Scan for the cell matching the given text and deliver its [X, Y] coordinate at center. 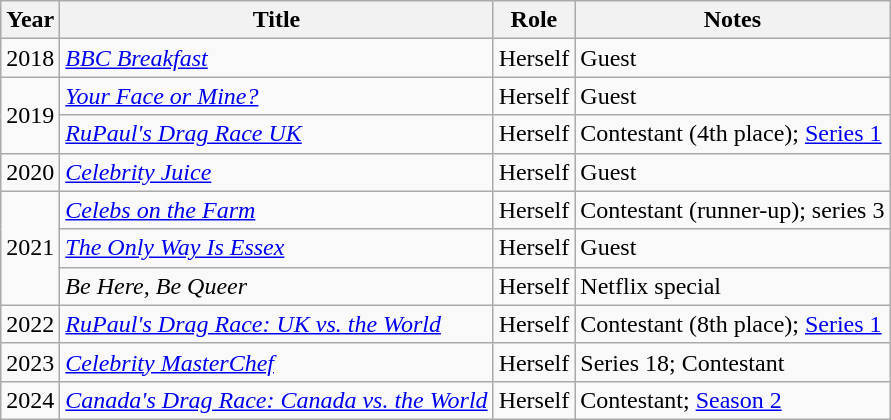
2018 [30, 58]
2023 [30, 362]
Year [30, 20]
Your Face or Mine? [276, 96]
2024 [30, 400]
Be Here, Be Queer [276, 286]
Role [534, 20]
RuPaul's Drag Race: UK vs. the World [276, 324]
Canada's Drag Race: Canada vs. the World [276, 400]
BBC Breakfast [276, 58]
Contestant (4th place); Series 1 [732, 134]
Notes [732, 20]
2020 [30, 172]
Title [276, 20]
Celebrity Juice [276, 172]
Contestant; Season 2 [732, 400]
Contestant (runner-up); series 3 [732, 210]
2021 [30, 248]
Contestant (8th place); Series 1 [732, 324]
Netflix special [732, 286]
Celebs on the Farm [276, 210]
The Only Way Is Essex [276, 248]
RuPaul's Drag Race UK [276, 134]
Celebrity MasterChef [276, 362]
2019 [30, 115]
Series 18; Contestant [732, 362]
2022 [30, 324]
